Output the [X, Y] coordinate of the center of the cell containing the given text.  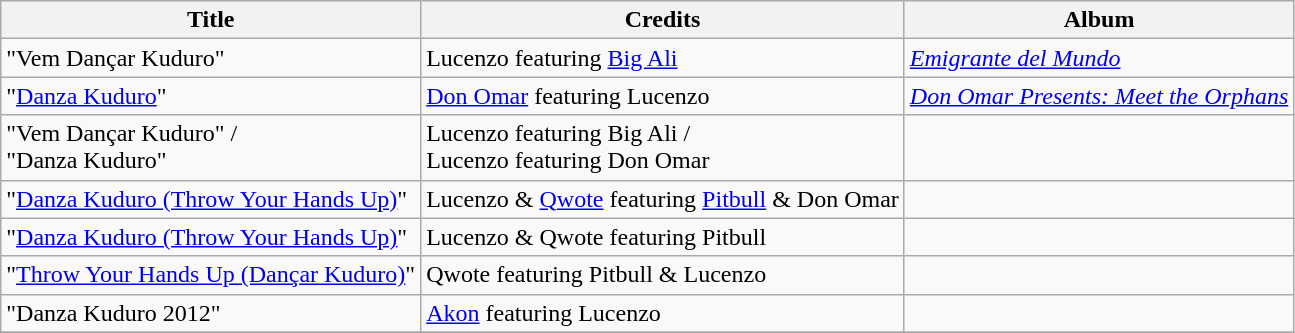
Lucenzo featuring Big Ali / Lucenzo featuring Don Omar [663, 148]
Don Omar featuring Lucenzo [663, 96]
Album [1098, 20]
Lucenzo & Qwote featuring Pitbull & Don Omar [663, 199]
Lucenzo & Qwote featuring Pitbull [663, 237]
Lucenzo featuring Big Ali [663, 58]
"Throw Your Hands Up (Dançar Kuduro)" [211, 275]
Akon featuring Lucenzo [663, 313]
Emigrante del Mundo [1098, 58]
Credits [663, 20]
Title [211, 20]
"Danza Kuduro" [211, 96]
Qwote featuring Pitbull & Lucenzo [663, 275]
"Vem Dançar Kuduro" [211, 58]
Don Omar Presents: Meet the Orphans [1098, 96]
"Danza Kuduro 2012" [211, 313]
"Vem Dançar Kuduro" / "Danza Kuduro" [211, 148]
